Extract the (x, y) coordinate from the center of the cell holding the provided text.  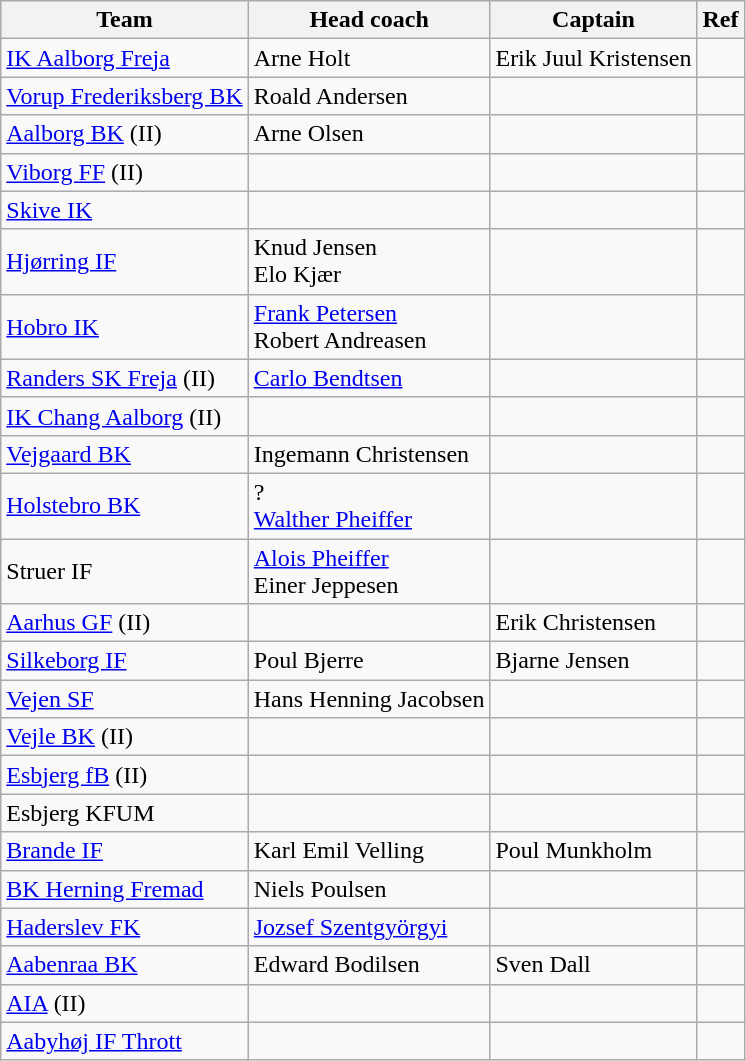
IK Chang Aalborg (II) (125, 416)
Esbjerg KFUM (125, 813)
Skive IK (125, 210)
Team (125, 20)
Randers SK Freja (II) (125, 378)
Vejen SF (125, 699)
Erik Christensen (594, 623)
Alois Pheiffer Einer Jeppesen (369, 570)
Viborg FF (II) (125, 172)
Roald Andersen (369, 96)
Brande IF (125, 851)
Vorup Frederiksberg BK (125, 96)
BK Herning Fremad (125, 889)
Edward Bodilsen (369, 965)
Hans Henning Jacobsen (369, 699)
Karl Emil Velling (369, 851)
Ingemann Christensen (369, 454)
Vejgaard BK (125, 454)
Erik Juul Kristensen (594, 58)
Poul Bjerre (369, 661)
Arne Olsen (369, 134)
Captain (594, 20)
Arne Holt (369, 58)
Esbjerg fB (II) (125, 775)
Holstebro BK (125, 506)
Hobro IK (125, 326)
Aabenraa BK (125, 965)
Hjørring IF (125, 262)
Vejle BK (II) (125, 737)
Aarhus GF (II) (125, 623)
IK Aalborg Freja (125, 58)
? Walther Pheiffer (369, 506)
Struer IF (125, 570)
Haderslev FK (125, 927)
Knud Jensen Elo Kjær (369, 262)
Aalborg BK (II) (125, 134)
Ref (720, 20)
Sven Dall (594, 965)
Silkeborg IF (125, 661)
Bjarne Jensen (594, 661)
Niels Poulsen (369, 889)
Poul Munkholm (594, 851)
Head coach (369, 20)
Jozsef Szentgyörgyi (369, 927)
Aabyhøj IF Thrott (125, 1041)
Carlo Bendtsen (369, 378)
AIA (II) (125, 1003)
Frank Petersen Robert Andreasen (369, 326)
